Output the (x, y) coordinate of the center of the cell containing the given text.  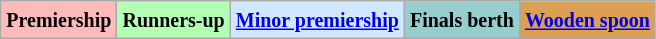
Runners-up (174, 20)
Premiership (59, 20)
Wooden spoon (587, 20)
Minor premiership (317, 20)
Finals berth (462, 20)
